Capture the cell that displays the provided text and extract its [x, y] central coordinate. 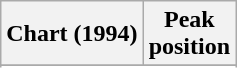
Chart (1994) [72, 34]
Peakposition [189, 34]
